Search for the cell housing the specified text and yield its [x, y] center coordinate. 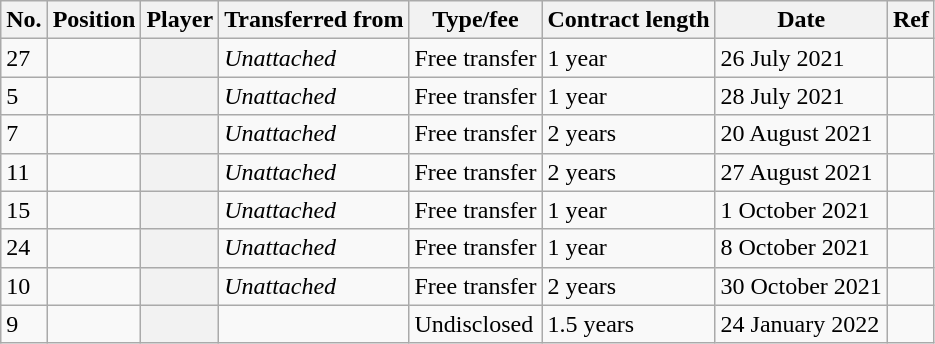
8 October 2021 [801, 248]
20 August 2021 [801, 134]
Position [94, 20]
Type/fee [476, 20]
5 [24, 96]
28 July 2021 [801, 96]
26 July 2021 [801, 58]
11 [24, 172]
27 [24, 58]
Ref [910, 20]
1.5 years [628, 324]
Date [801, 20]
10 [24, 286]
27 August 2021 [801, 172]
24 [24, 248]
Player [180, 20]
Contract length [628, 20]
15 [24, 210]
Transferred from [314, 20]
No. [24, 20]
30 October 2021 [801, 286]
Undisclosed [476, 324]
24 January 2022 [801, 324]
7 [24, 134]
1 October 2021 [801, 210]
9 [24, 324]
